Extract the [X, Y] coordinate from the center of the cell holding the provided text.  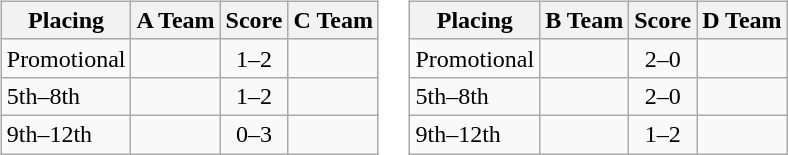
B Team [584, 20]
C Team [333, 20]
0–3 [254, 134]
D Team [742, 20]
A Team [176, 20]
